Extract the (x, y) coordinate from the center of the cell holding the provided text.  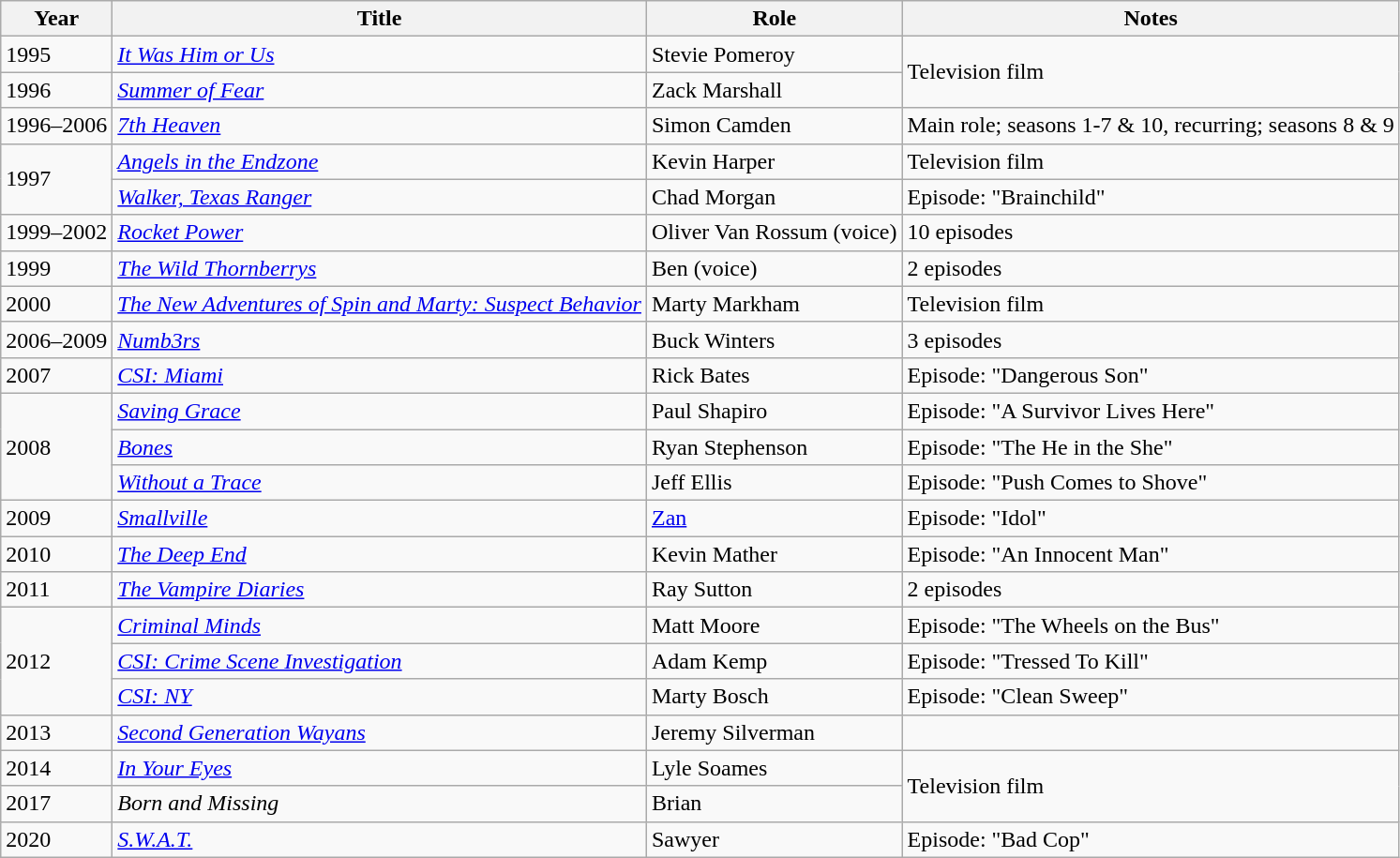
1999 (56, 268)
Ben (voice) (775, 268)
2008 (56, 446)
Rick Bates (775, 375)
Main role; seasons 1-7 & 10, recurring; seasons 8 & 9 (1151, 126)
Episode: "Push Comes to Shove" (1151, 483)
Episode: "The He in the She" (1151, 447)
1997 (56, 179)
Zack Marshall (775, 90)
2006–2009 (56, 339)
1995 (56, 54)
The Vampire Diaries (380, 590)
3 episodes (1151, 339)
Episode: "Tressed To Kill" (1151, 661)
Episode: "Clean Sweep" (1151, 697)
2017 (56, 804)
Kevin Harper (775, 161)
Brian (775, 804)
7th Heaven (380, 126)
Without a Trace (380, 483)
Born and Missing (380, 804)
2014 (56, 768)
The Wild Thornberrys (380, 268)
Numb3rs (380, 339)
Saving Grace (380, 411)
Second Generation Wayans (380, 732)
Episode: "Idol" (1151, 519)
Marty Bosch (775, 697)
Lyle Soames (775, 768)
Paul Shapiro (775, 411)
S.W.A.T. (380, 839)
Sawyer (775, 839)
Simon Camden (775, 126)
Bones (380, 447)
Title (380, 19)
Episode: "Bad Cop" (1151, 839)
Angels in the Endzone (380, 161)
Episode: "The Wheels on the Bus" (1151, 625)
Notes (1151, 19)
Episode: "Dangerous Son" (1151, 375)
Year (56, 19)
Walker, Texas Ranger (380, 197)
Oliver Van Rossum (voice) (775, 233)
Buck Winters (775, 339)
Jeff Ellis (775, 483)
In Your Eyes (380, 768)
Ray Sutton (775, 590)
Episode: "An Innocent Man" (1151, 554)
Stevie Pomeroy (775, 54)
2011 (56, 590)
CSI: Miami (380, 375)
2009 (56, 519)
1996 (56, 90)
Kevin Mather (775, 554)
Rocket Power (380, 233)
1999–2002 (56, 233)
It Was Him or Us (380, 54)
Zan (775, 519)
Criminal Minds (380, 625)
Summer of Fear (380, 90)
10 episodes (1151, 233)
Episode: "Brainchild" (1151, 197)
2012 (56, 661)
2020 (56, 839)
Adam Kemp (775, 661)
The Deep End (380, 554)
Role (775, 19)
Episode: "A Survivor Lives Here" (1151, 411)
1996–2006 (56, 126)
2010 (56, 554)
Ryan Stephenson (775, 447)
2007 (56, 375)
CSI: Crime Scene Investigation (380, 661)
Jeremy Silverman (775, 732)
Matt Moore (775, 625)
2013 (56, 732)
CSI: NY (380, 697)
2000 (56, 304)
Smallville (380, 519)
Marty Markham (775, 304)
The New Adventures of Spin and Marty: Suspect Behavior (380, 304)
Chad Morgan (775, 197)
